Return the [X, Y] coordinate for the center point of the cell that contains the specified text.  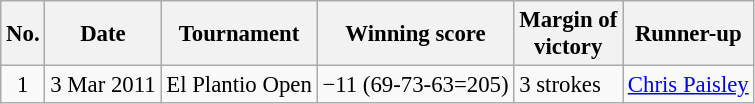
Tournament [239, 34]
Date [103, 34]
No. [23, 34]
Runner-up [688, 34]
Chris Paisley [688, 85]
Margin ofvictory [568, 34]
Winning score [416, 34]
El Plantio Open [239, 85]
−11 (69-73-63=205) [416, 85]
3 Mar 2011 [103, 85]
3 strokes [568, 85]
1 [23, 85]
